Identify which cell holds the provided text, then report its [x, y] central coordinate. 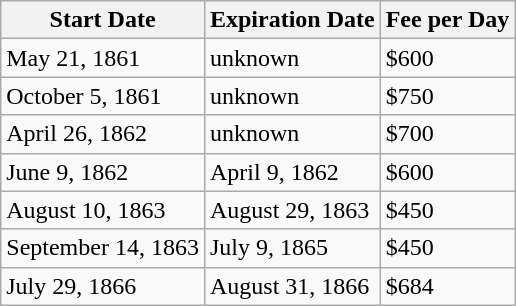
July 9, 1865 [292, 248]
September 14, 1863 [103, 248]
Start Date [103, 20]
$684 [448, 286]
April 26, 1862 [103, 134]
$750 [448, 96]
August 29, 1863 [292, 210]
April 9, 1862 [292, 172]
May 21, 1861 [103, 58]
Expiration Date [292, 20]
August 10, 1863 [103, 210]
October 5, 1861 [103, 96]
June 9, 1862 [103, 172]
August 31, 1866 [292, 286]
Fee per Day [448, 20]
July 29, 1866 [103, 286]
$700 [448, 134]
